Determine the [X, Y] coordinate at the center of the cell enclosing the given text.  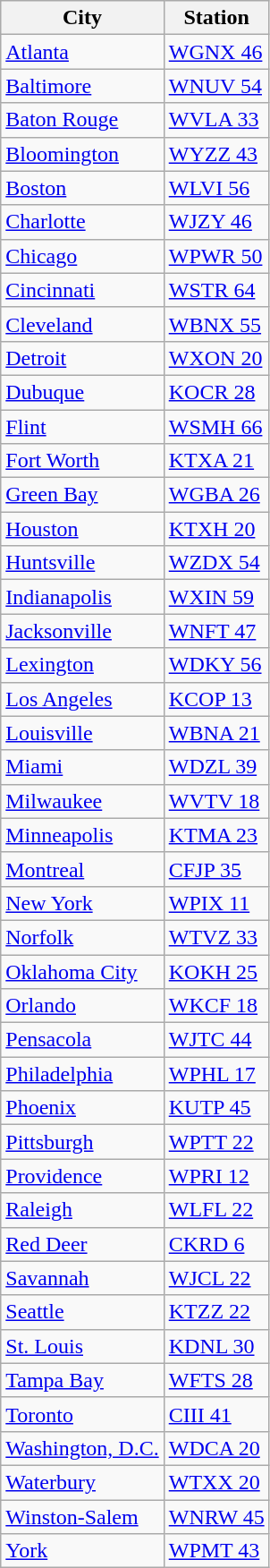
KTZZ 22 [216, 1312]
Dubuque [82, 392]
WJTC 44 [216, 1040]
New York [82, 903]
WKCF 18 [216, 1006]
WNFT 47 [216, 631]
Atlanta [82, 52]
WBNX 55 [216, 324]
Milwaukee [82, 801]
Phoenix [82, 1108]
WNUV 54 [216, 86]
York [82, 1551]
Washington, D.C. [82, 1448]
CKRD 6 [216, 1244]
WPRI 12 [216, 1176]
Tampa Bay [82, 1380]
Indianapolis [82, 597]
Cincinnati [82, 290]
WSTR 64 [216, 290]
CFJP 35 [216, 869]
Baltimore [82, 86]
St. Louis [82, 1346]
Cleveland [82, 324]
Fort Worth [82, 461]
KOKH 25 [216, 971]
Toronto [82, 1414]
WPIX 11 [216, 903]
WBNA 21 [216, 733]
Huntsville [82, 563]
WXIN 59 [216, 597]
Station [216, 18]
Jacksonville [82, 631]
Bloomington [82, 154]
Philadelphia [82, 1074]
Raleigh [82, 1210]
Houston [82, 529]
WLVI 56 [216, 188]
WPWR 50 [216, 256]
KCOP 13 [216, 699]
WDKY 56 [216, 665]
Seattle [82, 1312]
WNRW 45 [216, 1517]
Pensacola [82, 1040]
KTXH 20 [216, 529]
WGBA 26 [216, 495]
Boston [82, 188]
Green Bay [82, 495]
WTVZ 33 [216, 937]
Oklahoma City [82, 971]
CIII 41 [216, 1414]
WZDX 54 [216, 563]
Norfolk [82, 937]
KOCR 28 [216, 392]
Chicago [82, 256]
Detroit [82, 358]
Baton Rouge [82, 120]
KDNL 30 [216, 1346]
WJZY 46 [216, 222]
KTMA 23 [216, 835]
WDZL 39 [216, 767]
WJCL 22 [216, 1278]
WFTS 28 [216, 1380]
WVLA 33 [216, 120]
Pittsburgh [82, 1142]
Flint [82, 427]
WTXX 20 [216, 1482]
Lexington [82, 665]
Los Angeles [82, 699]
WGNX 46 [216, 52]
KUTP 45 [216, 1108]
KTXA 21 [216, 461]
Louisville [82, 733]
WPHL 17 [216, 1074]
Orlando [82, 1006]
WVTV 18 [216, 801]
Waterbury [82, 1482]
Miami [82, 767]
WSMH 66 [216, 427]
WYZZ 43 [216, 154]
WDCA 20 [216, 1448]
Red Deer [82, 1244]
Savannah [82, 1278]
Charlotte [82, 222]
WLFL 22 [216, 1210]
Minneapolis [82, 835]
WXON 20 [216, 358]
WPMT 43 [216, 1551]
Providence [82, 1176]
Montreal [82, 869]
City [82, 18]
WPTT 22 [216, 1142]
Winston-Salem [82, 1517]
